For the text-containing cell, return its midpoint in (X, Y) coordinate format. 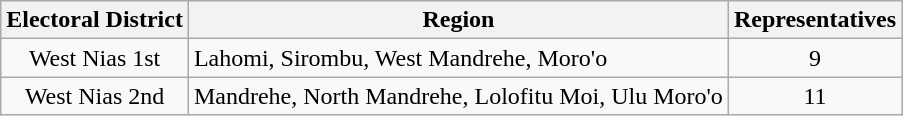
9 (814, 58)
West Nias 2nd (95, 96)
Region (458, 20)
Representatives (814, 20)
Mandrehe, North Mandrehe, Lolofitu Moi, Ulu Moro'o (458, 96)
Electoral District (95, 20)
West Nias 1st (95, 58)
Lahomi, Sirombu, West Mandrehe, Moro'o (458, 58)
11 (814, 96)
